Detect which cell encompasses the target text, then output its [X, Y] center coordinate. 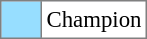
Champion [94, 20]
